Pinpoint the cell where the given text exists, returning its (x, y) midpoint coordinate. 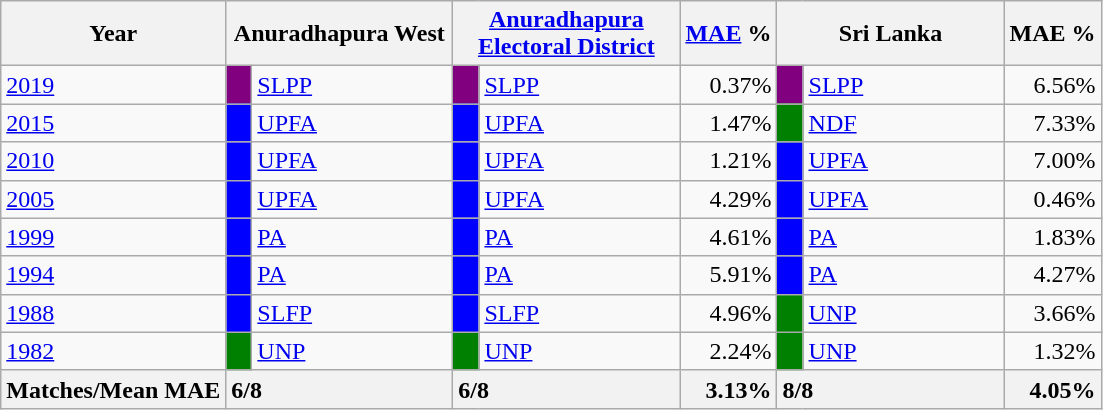
1.83% (1052, 237)
2019 (114, 85)
NDF (904, 123)
2.24% (728, 351)
3.66% (1052, 313)
Sri Lanka (890, 34)
4.27% (1052, 275)
2010 (114, 161)
Year (114, 34)
5.91% (728, 275)
4.96% (728, 313)
Matches/Mean MAE (114, 389)
2005 (114, 199)
0.46% (1052, 199)
4.05% (1052, 389)
1.47% (728, 123)
7.00% (1052, 161)
2015 (114, 123)
6.56% (1052, 85)
1982 (114, 351)
1999 (114, 237)
4.29% (728, 199)
1988 (114, 313)
Anuradhapura West (340, 34)
8/8 (890, 389)
7.33% (1052, 123)
4.61% (728, 237)
1.21% (728, 161)
1994 (114, 275)
0.37% (728, 85)
Anuradhapura Electoral District (566, 34)
3.13% (728, 389)
1.32% (1052, 351)
